Locate the cell with the specified text and output its [X, Y] center coordinate. 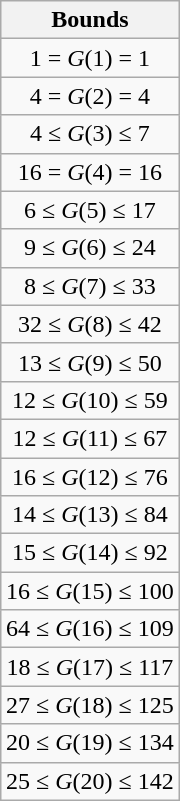
25 ≤ G(20) ≤ 142 [90, 781]
13 ≤ G(9) ≤ 50 [90, 362]
64 ≤ G(16) ≤ 109 [90, 629]
9 ≤ G(6) ≤ 24 [90, 248]
12 ≤ G(11) ≤ 67 [90, 438]
32 ≤ G(8) ≤ 42 [90, 324]
1 = G(1) = 1 [90, 58]
18 ≤ G(17) ≤ 117 [90, 667]
15 ≤ G(14) ≤ 92 [90, 553]
Bounds [90, 20]
16 ≤ G(15) ≤ 100 [90, 591]
16 = G(4) = 16 [90, 172]
14 ≤ G(13) ≤ 84 [90, 515]
4 = G(2) = 4 [90, 96]
12 ≤ G(10) ≤ 59 [90, 400]
6 ≤ G(5) ≤ 17 [90, 210]
4 ≤ G(3) ≤ 7 [90, 134]
27 ≤ G(18) ≤ 125 [90, 705]
16 ≤ G(12) ≤ 76 [90, 477]
20 ≤ G(19) ≤ 134 [90, 743]
8 ≤ G(7) ≤ 33 [90, 286]
